Return [X, Y] of the center of cell containing provided text 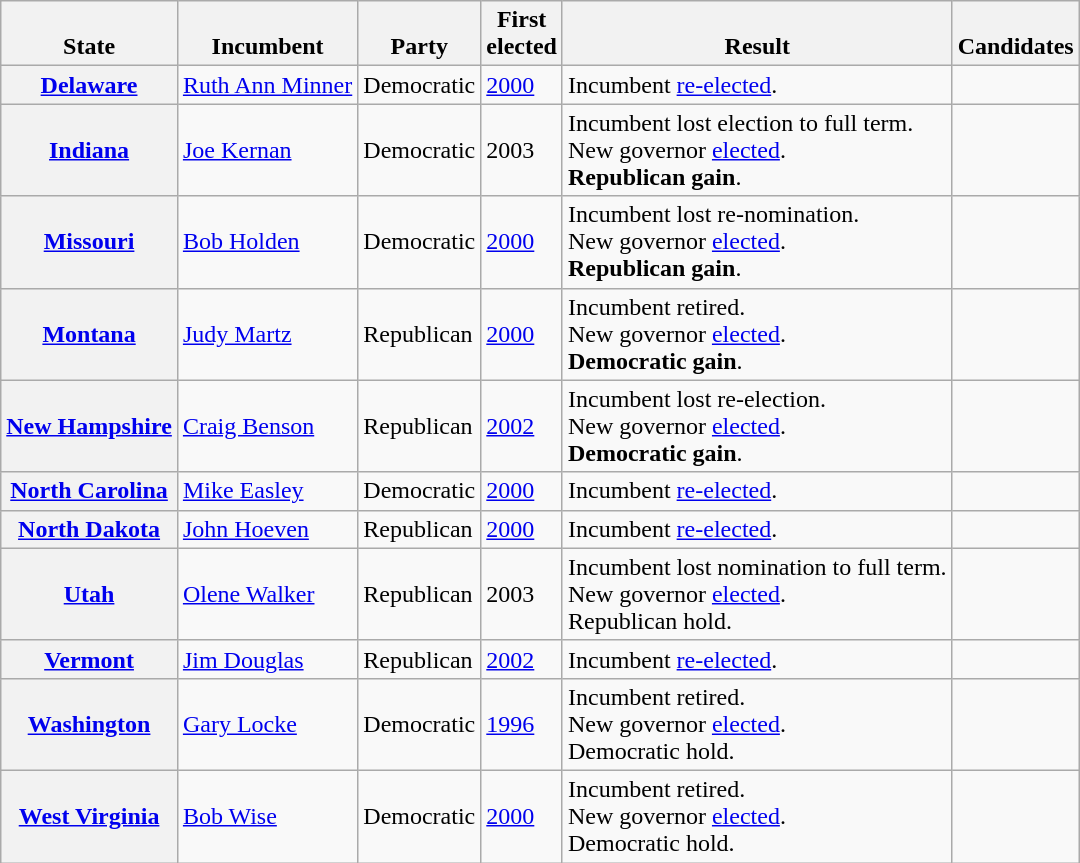
Indiana [90, 150]
John Hoeven [267, 529]
Incumbent retired.New governor elected.Democratic gain. [757, 334]
Delaware [90, 85]
Montana [90, 334]
Olene Walker [267, 594]
Ruth Ann Minner [267, 85]
State [90, 34]
North Carolina [90, 491]
Gary Locke [267, 724]
Bob Wise [267, 816]
Candidates [1016, 34]
Washington [90, 724]
Bob Holden [267, 242]
Incumbent [267, 34]
Utah [90, 594]
Mike Easley [267, 491]
Missouri [90, 242]
Joe Kernan [267, 150]
Incumbent lost nomination to full term.New governor elected.Republican hold. [757, 594]
North Dakota [90, 529]
Party [420, 34]
Vermont [90, 659]
1996 [522, 724]
Judy Martz [267, 334]
Firstelected [522, 34]
Incumbent lost election to full term.New governor elected.Republican gain. [757, 150]
Result [757, 34]
New Hampshire [90, 426]
Jim Douglas [267, 659]
Craig Benson [267, 426]
West Virginia [90, 816]
Incumbent lost re-nomination.New governor elected.Republican gain. [757, 242]
Incumbent lost re-election.New governor elected.Democratic gain. [757, 426]
